Scan for the cell matching the given text and deliver its [x, y] coordinate at center. 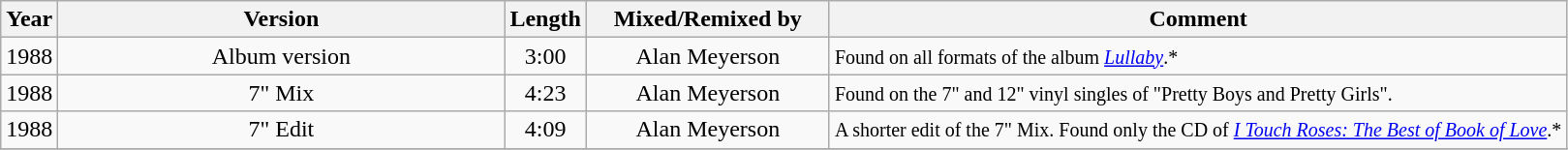
4:23 [545, 93]
Version [281, 19]
Length [545, 19]
Mixed/Remixed by [707, 19]
Found on all formats of the album Lullaby.* [1197, 56]
7" Edit [281, 130]
Album version [281, 56]
3:00 [545, 56]
7" Mix [281, 93]
4:09 [545, 130]
Year [29, 19]
Found on the 7" and 12" vinyl singles of "Pretty Boys and Pretty Girls". [1197, 93]
Comment [1197, 19]
A shorter edit of the 7" Mix. Found only the CD of I Touch Roses: The Best of Book of Love.* [1197, 130]
